Return [x, y] of the center of cell containing provided text 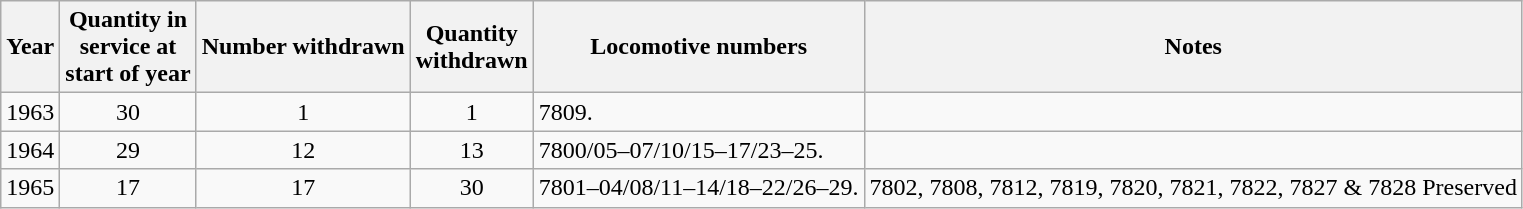
7800/05–07/10/15–17/23–25. [698, 150]
1964 [30, 150]
1965 [30, 188]
7801–04/08/11–14/18–22/26–29. [698, 188]
7809. [698, 112]
Notes [1193, 47]
Number withdrawn [303, 47]
12 [303, 150]
29 [128, 150]
Locomotive numbers [698, 47]
Quantity inservice atstart of year [128, 47]
Quantitywithdrawn [472, 47]
Year [30, 47]
7802, 7808, 7812, 7819, 7820, 7821, 7822, 7827 & 7828 Preserved [1193, 188]
13 [472, 150]
1963 [30, 112]
